Scan for the cell matching the given text and deliver its [x, y] coordinate at center. 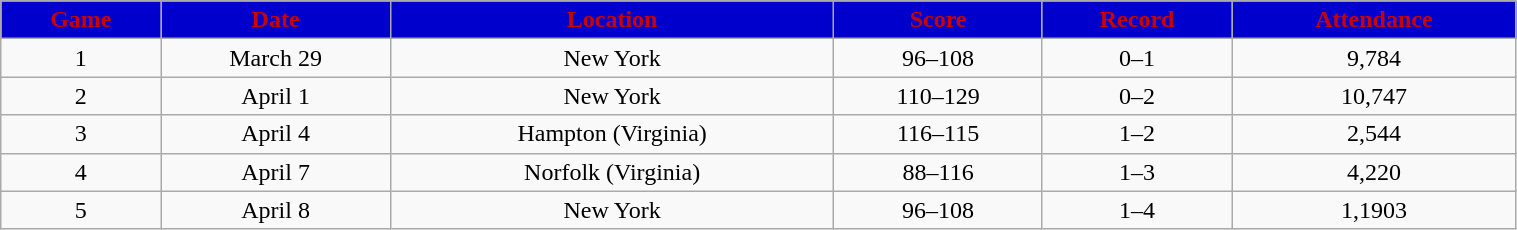
March 29 [276, 58]
1,1903 [1374, 210]
88–116 [938, 172]
1–2 [1137, 134]
1–4 [1137, 210]
5 [81, 210]
Location [612, 20]
April 8 [276, 210]
Score [938, 20]
Game [81, 20]
110–129 [938, 96]
Attendance [1374, 20]
3 [81, 134]
2,544 [1374, 134]
10,747 [1374, 96]
Hampton (Virginia) [612, 134]
1–3 [1137, 172]
April 7 [276, 172]
0–1 [1137, 58]
April 4 [276, 134]
4,220 [1374, 172]
Date [276, 20]
Record [1137, 20]
4 [81, 172]
2 [81, 96]
Norfolk (Virginia) [612, 172]
0–2 [1137, 96]
April 1 [276, 96]
116–115 [938, 134]
1 [81, 58]
9,784 [1374, 58]
